Pinpoint the cell where the given text exists, returning its (x, y) midpoint coordinate. 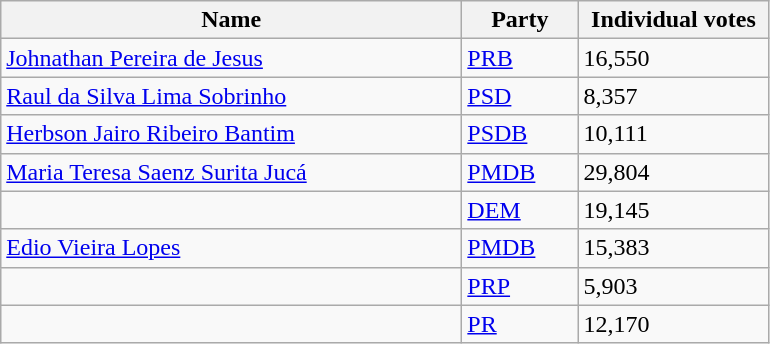
15,383 (674, 248)
PSDB (520, 134)
PSD (520, 96)
29,804 (674, 172)
Johnathan Pereira de Jesus (232, 58)
5,903 (674, 286)
Edio Vieira Lopes (232, 248)
Name (232, 20)
Raul da Silva Lima Sobrinho (232, 96)
PR (520, 324)
PRP (520, 286)
19,145 (674, 210)
10,111 (674, 134)
PRB (520, 58)
DEM (520, 210)
16,550 (674, 58)
Maria Teresa Saenz Surita Jucá (232, 172)
12,170 (674, 324)
Party (520, 20)
Individual votes (674, 20)
Herbson Jairo Ribeiro Bantim (232, 134)
8,357 (674, 96)
